Provide the [x, y] coordinate of the cell's center where the given text is located.  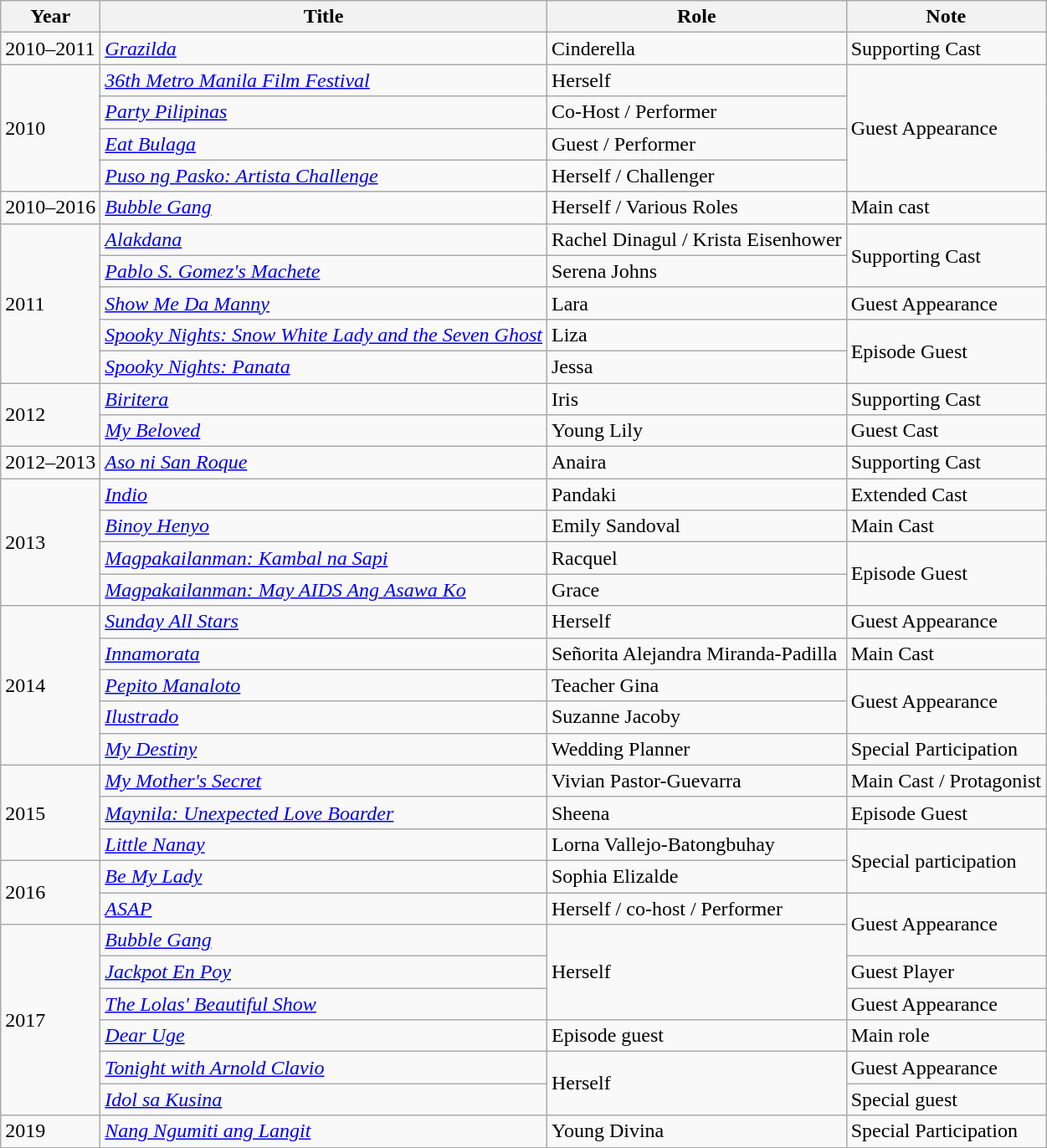
Grazilda [324, 49]
2013 [50, 542]
Jessa [696, 366]
Jackpot En Poy [324, 972]
Maynila: Unexpected Love Boarder [324, 812]
Sophia Elizalde [696, 876]
2017 [50, 1020]
Sheena [696, 812]
Suzanne Jacoby [696, 717]
2015 [50, 812]
Title [324, 17]
Liza [696, 335]
Rachel Dinagul / Krista Eisenhower [696, 239]
2016 [50, 892]
Iris [696, 399]
Magpakailanman: May AIDS Ang Asawa Ko [324, 590]
Nang Ngumiti ang Langit [324, 1131]
Eat Bulaga [324, 144]
Co-Host / Performer [696, 112]
Pablo S. Gomez's Machete [324, 271]
Aso ni San Roque [324, 463]
Young Divina [696, 1131]
2014 [50, 685]
Be My Lady [324, 876]
Indio [324, 495]
Party Pilipinas [324, 112]
Main role [946, 1036]
Magpakailanman: Kambal na Sapi [324, 558]
Biritera [324, 399]
Sunday All Stars [324, 622]
Idol sa Kusina [324, 1099]
Dear Uge [324, 1036]
Herself / Various Roles [696, 208]
Grace [696, 590]
36th Metro Manila Film Festival [324, 80]
2010–2016 [50, 208]
2019 [50, 1131]
Racquel [696, 558]
Cinderella [696, 49]
The Lolas' Beautiful Show [324, 1004]
Emily Sandoval [696, 526]
My Destiny [324, 749]
Guest Cast [946, 431]
Note [946, 17]
Role [696, 17]
Special participation [946, 860]
Episode guest [696, 1036]
Special guest [946, 1099]
My Mother's Secret [324, 781]
Binoy Henyo [324, 526]
Spooky Nights: Snow White Lady and the Seven Ghost [324, 335]
Teacher Gina [696, 685]
Alakdana [324, 239]
Anaira [696, 463]
Wedding Planner [696, 749]
Pepito Manaloto [324, 685]
2012–2013 [50, 463]
2011 [50, 303]
Serena Johns [696, 271]
Innamorata [324, 653]
2010 [50, 128]
Year [50, 17]
Vivian Pastor-Guevarra [696, 781]
ASAP [324, 908]
Show Me Da Manny [324, 303]
Herself / Challenger [696, 176]
Herself / co-host / Performer [696, 908]
Guest Player [946, 972]
My Beloved [324, 431]
Puso ng Pasko: Artista Challenge [324, 176]
Pandaki [696, 495]
Señorita Alejandra Miranda-Padilla [696, 653]
Guest / Performer [696, 144]
Young Lily [696, 431]
2012 [50, 415]
Lorna Vallejo-Batongbuhay [696, 844]
Little Nanay [324, 844]
Extended Cast [946, 495]
Main Cast / Protagonist [946, 781]
Tonight with Arnold Clavio [324, 1068]
Ilustrado [324, 717]
2010–2011 [50, 49]
Main cast [946, 208]
Spooky Nights: Panata [324, 366]
Lara [696, 303]
